Find where the given text appears and provide that cell's center as (X, Y) coordinate. 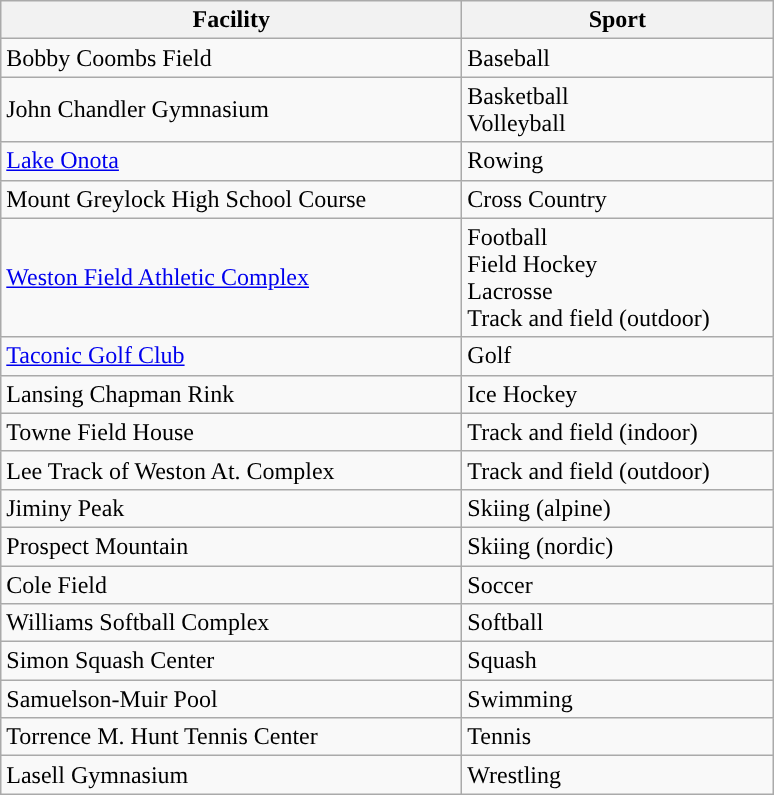
Williams Softball Complex (232, 623)
Facility (232, 20)
Bobby Coombs Field (232, 58)
Squash (618, 661)
Weston Field Athletic Complex (232, 278)
Taconic Golf Club (232, 356)
Lansing Chapman Rink (232, 394)
Wrestling (618, 775)
Cross Country (618, 199)
Skiing (nordic) (618, 546)
Cole Field (232, 585)
Ice Hockey (618, 394)
Golf (618, 356)
Basketball Volleyball (618, 110)
Mount Greylock High School Course (232, 199)
Towne Field House (232, 432)
Samuelson-Muir Pool (232, 699)
Lake Onota (232, 161)
Football Field Hockey Lacrosse Track and field (outdoor) (618, 278)
Prospect Mountain (232, 546)
Jiminy Peak (232, 508)
Softball (618, 623)
Sport (618, 20)
Lee Track of Weston At. Complex (232, 470)
Track and field (outdoor) (618, 470)
John Chandler Gymnasium (232, 110)
Baseball (618, 58)
Skiing (alpine) (618, 508)
Swimming (618, 699)
Simon Squash Center (232, 661)
Torrence M. Hunt Tennis Center (232, 737)
Tennis (618, 737)
Lasell Gymnasium (232, 775)
Rowing (618, 161)
Track and field (indoor) (618, 432)
Soccer (618, 585)
